Search for the cell housing the specified text and yield its [x, y] center coordinate. 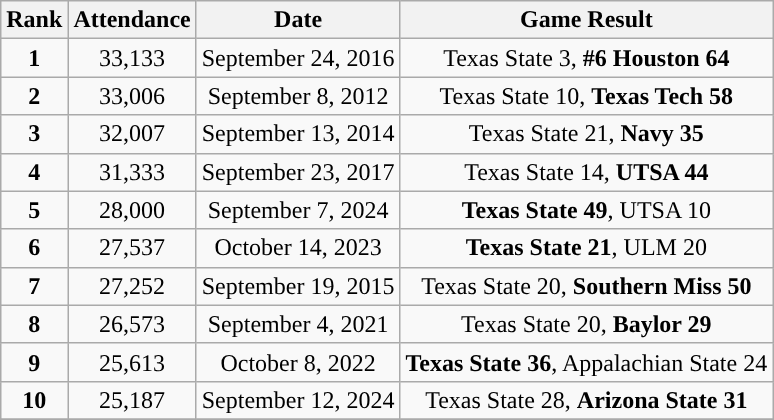
1 [34, 58]
Texas State 10, Texas Tech 58 [586, 96]
4 [34, 172]
October 14, 2023 [298, 248]
33,133 [132, 58]
September 23, 2017 [298, 172]
6 [34, 248]
25,187 [132, 400]
10 [34, 400]
September 13, 2014 [298, 134]
September 8, 2012 [298, 96]
31,333 [132, 172]
Texas State 21, Navy 35 [586, 134]
Texas State 28, Arizona State 31 [586, 400]
September 24, 2016 [298, 58]
Game Result [586, 20]
8 [34, 324]
September 12, 2024 [298, 400]
7 [34, 286]
September 4, 2021 [298, 324]
Texas State 14, UTSA 44 [586, 172]
26,573 [132, 324]
28,000 [132, 210]
September 7, 2024 [298, 210]
September 19, 2015 [298, 286]
Texas State 20, Baylor 29 [586, 324]
Rank [34, 20]
Texas State 36, Appalachian State 24 [586, 362]
2 [34, 96]
33,006 [132, 96]
Date [298, 20]
Texas State 3, #6 Houston 64 [586, 58]
32,007 [132, 134]
5 [34, 210]
3 [34, 134]
Attendance [132, 20]
27,537 [132, 248]
27,252 [132, 286]
October 8, 2022 [298, 362]
Texas State 49, UTSA 10 [586, 210]
9 [34, 362]
25,613 [132, 362]
Texas State 21, ULM 20 [586, 248]
Texas State 20, Southern Miss 50 [586, 286]
